For the text-containing cell, return its midpoint in (X, Y) coordinate format. 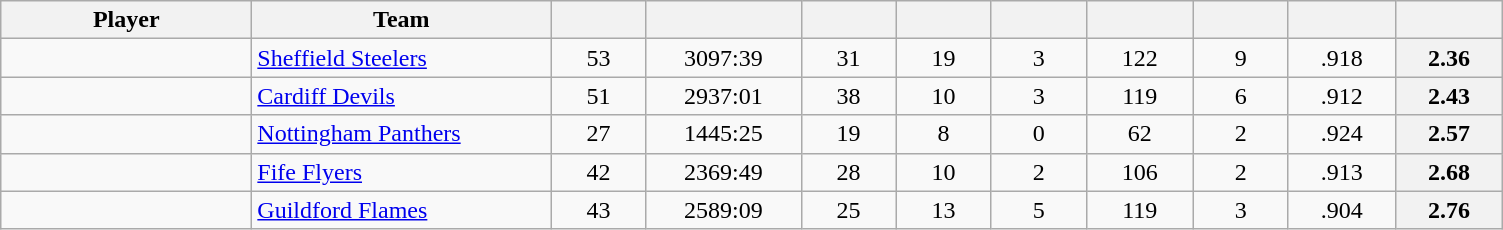
Nottingham Panthers (402, 134)
62 (1140, 134)
31 (848, 58)
1445:25 (724, 134)
Guildford Flames (402, 210)
2369:49 (724, 172)
6 (1240, 96)
Fife Flyers (402, 172)
2.57 (1448, 134)
13 (944, 210)
9 (1240, 58)
.913 (1342, 172)
38 (848, 96)
.904 (1342, 210)
0 (1038, 134)
2589:09 (724, 210)
Sheffield Steelers (402, 58)
.912 (1342, 96)
2.68 (1448, 172)
.924 (1342, 134)
53 (598, 58)
28 (848, 172)
51 (598, 96)
43 (598, 210)
2.36 (1448, 58)
2937:01 (724, 96)
Cardiff Devils (402, 96)
3097:39 (724, 58)
42 (598, 172)
Player (126, 20)
2.76 (1448, 210)
2.43 (1448, 96)
27 (598, 134)
122 (1140, 58)
5 (1038, 210)
106 (1140, 172)
.918 (1342, 58)
Team (402, 20)
8 (944, 134)
25 (848, 210)
